Provide the [x, y] coordinate of the cell's center where the given text is located.  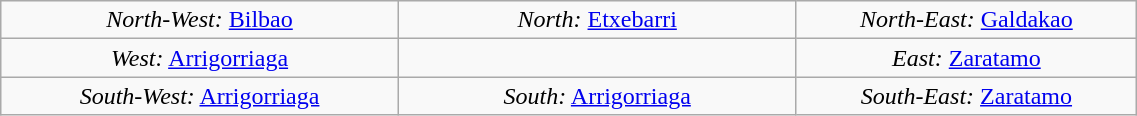
South: Arrigorriaga [597, 96]
North-West: Bilbao [200, 20]
West: Arrigorriaga [200, 58]
South-East: Zaratamo [966, 96]
East: Zaratamo [966, 58]
North: Etxebarri [597, 20]
North-East: Galdakao [966, 20]
South-West: Arrigorriaga [200, 96]
